Identify which cell holds the provided text, then report its [X, Y] central coordinate. 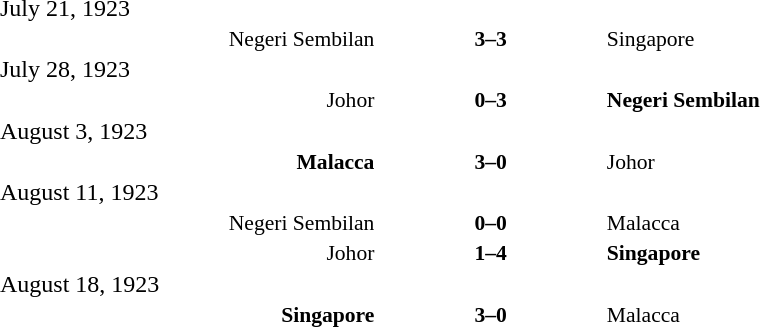
3–0 [490, 162]
0–0 [490, 223]
1–4 [490, 253]
3–3 [490, 38]
0–3 [490, 100]
